Extract the [x, y] coordinate from the center of the cell holding the provided text.  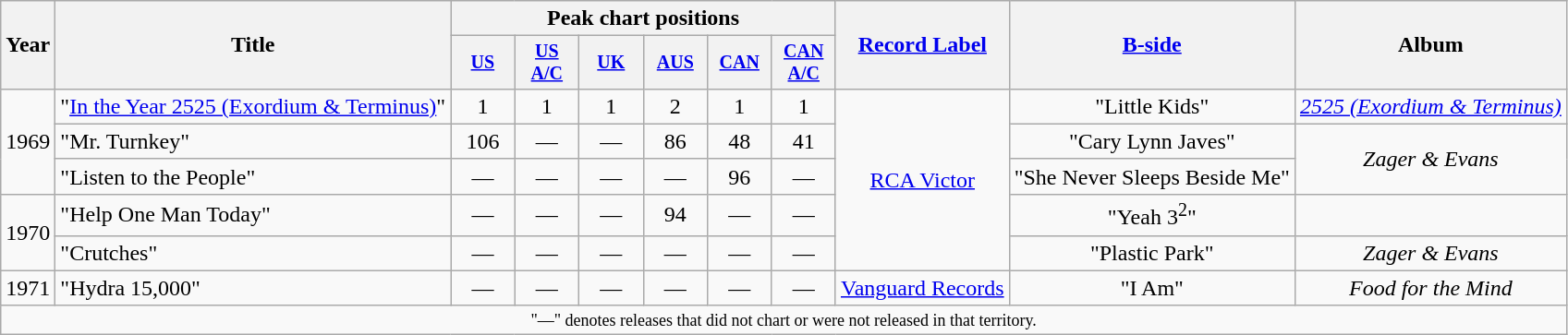
US [482, 63]
Record Label [922, 45]
"Listen to the People" [253, 176]
"—" denotes releases that did not chart or were not released in that territory. [784, 319]
Peak chart positions [643, 18]
Album [1430, 45]
1971 [28, 288]
"Plastic Park" [1151, 253]
"She Never Sleeps Beside Me" [1151, 176]
"Crutches" [253, 253]
Vanguard Records [922, 288]
Year [28, 45]
Title [253, 45]
48 [739, 141]
41 [804, 141]
2 [675, 106]
"In the Year 2525 (Exordium & Terminus)" [253, 106]
B-side [1151, 45]
US A/C [547, 63]
"Mr. Turnkey" [253, 141]
"Yeah 32" [1151, 214]
Food for the Mind [1430, 288]
"Cary Lynn Javes" [1151, 141]
"Little Kids" [1151, 106]
CAN A/C [804, 63]
"Hydra 15,000" [253, 288]
CAN [739, 63]
UK [612, 63]
86 [675, 141]
1970 [28, 233]
AUS [675, 63]
2525 (Exordium & Terminus) [1430, 106]
RCA Victor [922, 179]
"I Am" [1151, 288]
"Help One Man Today" [253, 214]
106 [482, 141]
94 [675, 214]
1969 [28, 141]
96 [739, 176]
